Identify which cell holds the provided text, then report its [x, y] central coordinate. 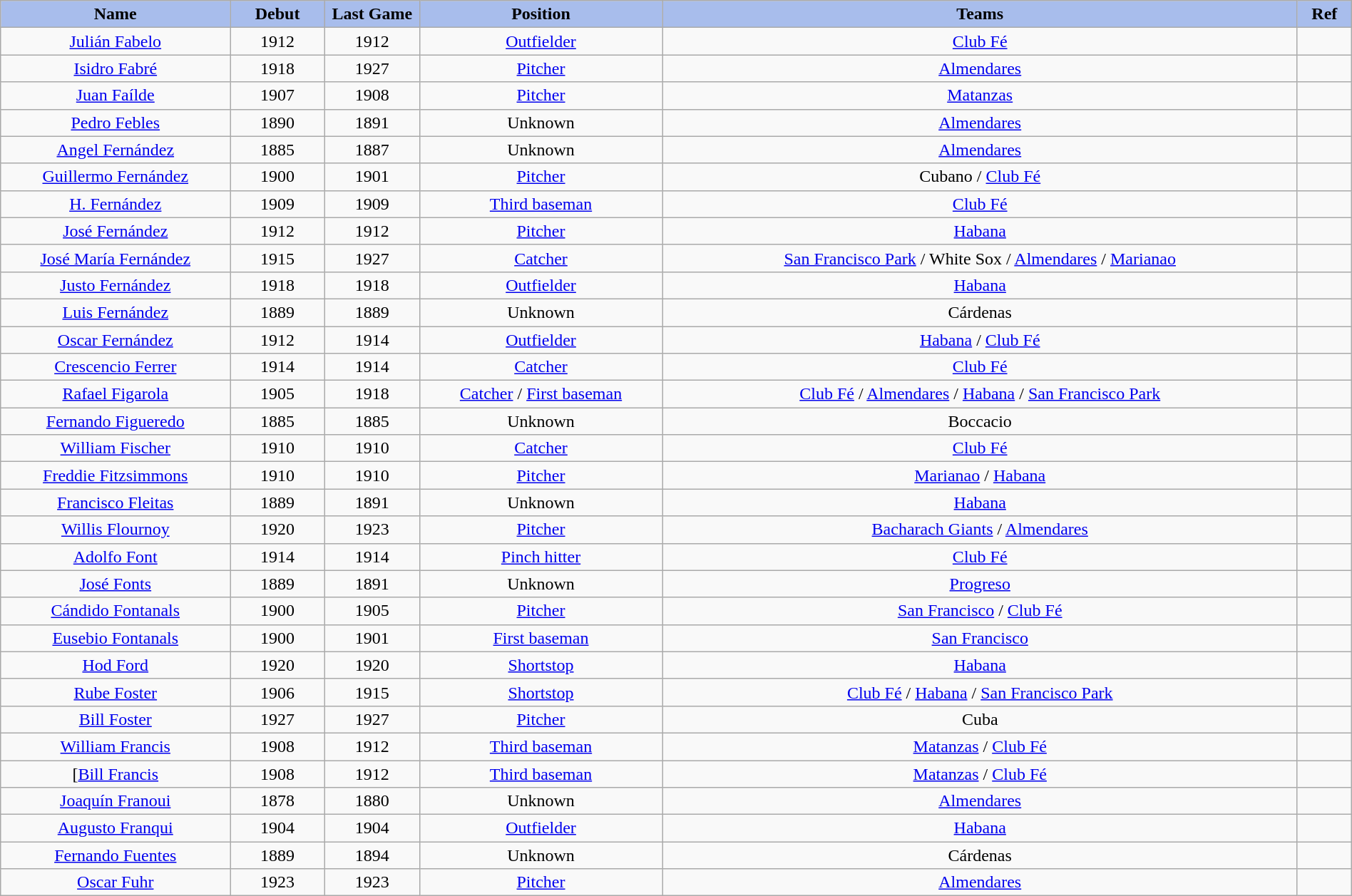
Eusebio Fontanals [116, 638]
Francisco Fleitas [116, 503]
Club Fé / Habana / San Francisco Park [980, 692]
Teams [980, 14]
José Fonts [116, 584]
Cubano / Club Fé [980, 177]
1878 [278, 801]
Bill Foster [116, 719]
Pinch hitter [541, 557]
Name [116, 14]
1887 [372, 150]
Pedro Febles [116, 123]
Cuba [980, 719]
Freddie Fitzsimmons [116, 475]
Juan Faílde [116, 96]
Ref [1324, 14]
José Fernández [116, 231]
Joaquín Franoui [116, 801]
Position [541, 14]
William Fischer [116, 448]
1894 [372, 855]
Bacharach Giants / Almendares [980, 530]
Willis Flournoy [116, 530]
Last Game [372, 14]
Habana / Club Fé [980, 340]
Oscar Fuhr [116, 882]
Justo Fernández [116, 285]
San Francisco [980, 638]
Guillermo Fernández [116, 177]
First baseman [541, 638]
Boccacio [980, 421]
Crescencio Ferrer [116, 367]
Fernando Figueredo [116, 421]
1906 [278, 692]
Oscar Fernández [116, 340]
Hod Ford [116, 665]
William Francis [116, 746]
Debut [278, 14]
1880 [372, 801]
Adolfo Font [116, 557]
Marianao / Habana [980, 475]
Rube Foster [116, 692]
Augusto Franqui [116, 828]
Isidro Fabré [116, 68]
Club Fé / Almendares / Habana / San Francisco Park [980, 394]
Catcher / First baseman [541, 394]
1890 [278, 123]
1907 [278, 96]
Angel Fernández [116, 150]
Julián Fabelo [116, 41]
San Francisco Park / White Sox / Almendares / Marianao [980, 258]
Rafael Figarola [116, 394]
Fernando Fuentes [116, 855]
Luis Fernández [116, 312]
José María Fernández [116, 258]
Matanzas [980, 96]
H. Fernández [116, 204]
Cándido Fontanals [116, 611]
San Francisco / Club Fé [980, 611]
[Bill Francis [116, 773]
Progreso [980, 584]
